Capture the cell that displays the provided text and extract its (X, Y) central coordinate. 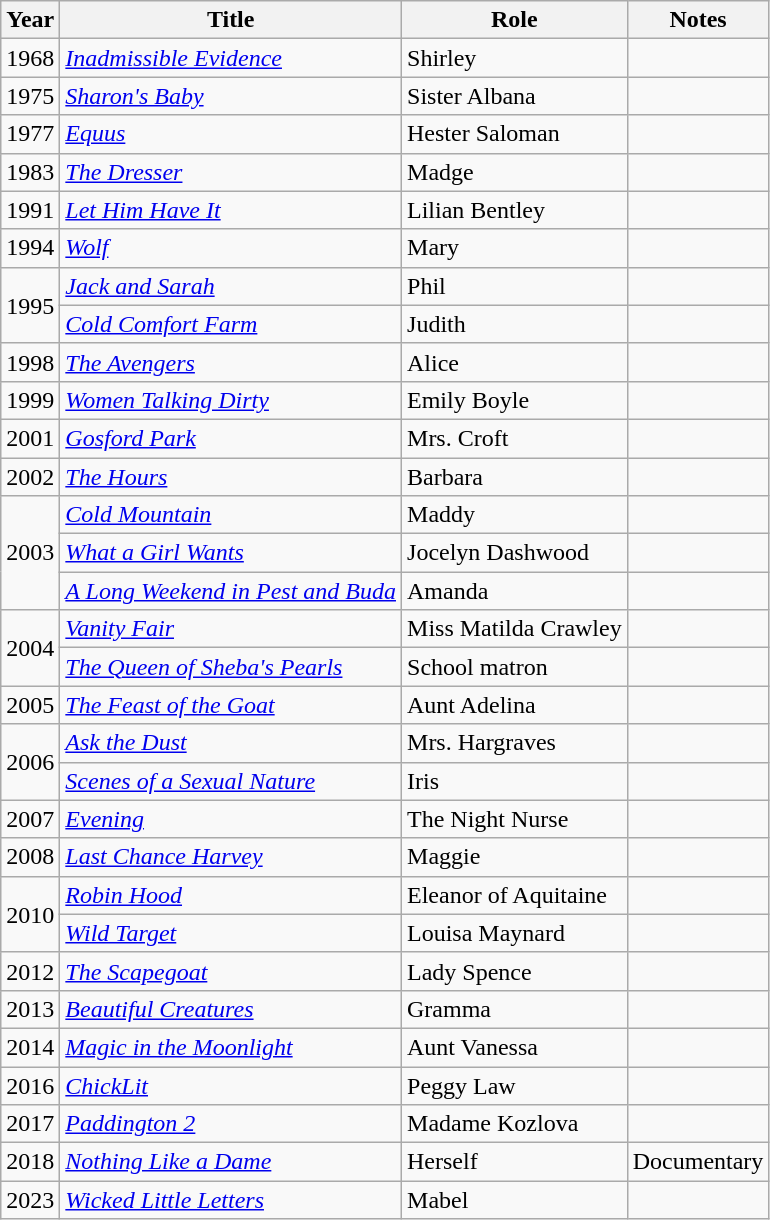
Notes (698, 20)
The Feast of the Goat (231, 705)
Phil (515, 286)
Last Chance Harvey (231, 857)
Let Him Have It (231, 210)
2018 (30, 1162)
1977 (30, 134)
Mrs. Croft (515, 438)
Role (515, 20)
Aunt Adelina (515, 705)
Ask the Dust (231, 743)
2010 (30, 914)
2006 (30, 762)
Jocelyn Dashwood (515, 553)
1975 (30, 96)
Eleanor of Aquitaine (515, 895)
The Hours (231, 477)
Louisa Maynard (515, 933)
Iris (515, 781)
Wild Target (231, 933)
Sharon's Baby (231, 96)
Jack and Sarah (231, 286)
Madge (515, 172)
Madame Kozlova (515, 1124)
Shirley (515, 58)
The Avengers (231, 362)
What a Girl Wants (231, 553)
Scenes of a Sexual Nature (231, 781)
Lilian Bentley (515, 210)
The Night Nurse (515, 819)
Herself (515, 1162)
1983 (30, 172)
ChickLit (231, 1085)
1994 (30, 248)
2008 (30, 857)
2012 (30, 971)
The Scapegoat (231, 971)
2016 (30, 1085)
Evening (231, 819)
Mary (515, 248)
Year (30, 20)
Peggy Law (515, 1085)
Documentary (698, 1162)
2004 (30, 648)
Cold Mountain (231, 515)
2014 (30, 1047)
1999 (30, 400)
Aunt Vanessa (515, 1047)
2002 (30, 477)
Lady Spence (515, 971)
2013 (30, 1009)
School matron (515, 667)
Robin Hood (231, 895)
Cold Comfort Farm (231, 324)
Equus (231, 134)
Gramma (515, 1009)
Paddington 2 (231, 1124)
Hester Saloman (515, 134)
2003 (30, 553)
2005 (30, 705)
The Dresser (231, 172)
Amanda (515, 591)
Vanity Fair (231, 629)
Barbara (515, 477)
Judith (515, 324)
Maddy (515, 515)
Wolf (231, 248)
Wicked Little Letters (231, 1200)
2017 (30, 1124)
Inadmissible Evidence (231, 58)
Beautiful Creatures (231, 1009)
Maggie (515, 857)
1998 (30, 362)
A Long Weekend in Pest and Buda (231, 591)
Nothing Like a Dame (231, 1162)
Miss Matilda Crawley (515, 629)
Gosford Park (231, 438)
2023 (30, 1200)
Mrs. Hargraves (515, 743)
Mabel (515, 1200)
Emily Boyle (515, 400)
Alice (515, 362)
Title (231, 20)
Women Talking Dirty (231, 400)
Magic in the Moonlight (231, 1047)
2001 (30, 438)
1995 (30, 305)
The Queen of Sheba's Pearls (231, 667)
1991 (30, 210)
Sister Albana (515, 96)
2007 (30, 819)
1968 (30, 58)
